Return the (x, y) coordinate for the center point of the cell that contains the specified text.  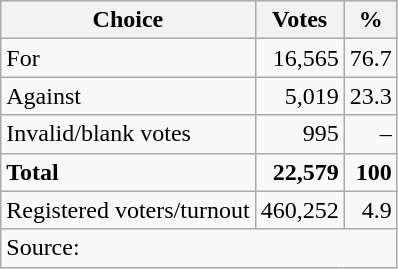
5,019 (300, 96)
22,579 (300, 172)
Against (128, 96)
100 (370, 172)
Source: (199, 248)
– (370, 134)
% (370, 20)
Votes (300, 20)
For (128, 58)
460,252 (300, 210)
Total (128, 172)
Choice (128, 20)
995 (300, 134)
23.3 (370, 96)
Invalid/blank votes (128, 134)
16,565 (300, 58)
Registered voters/turnout (128, 210)
4.9 (370, 210)
76.7 (370, 58)
